Pinpoint the cell where the given text exists, returning its [X, Y] midpoint coordinate. 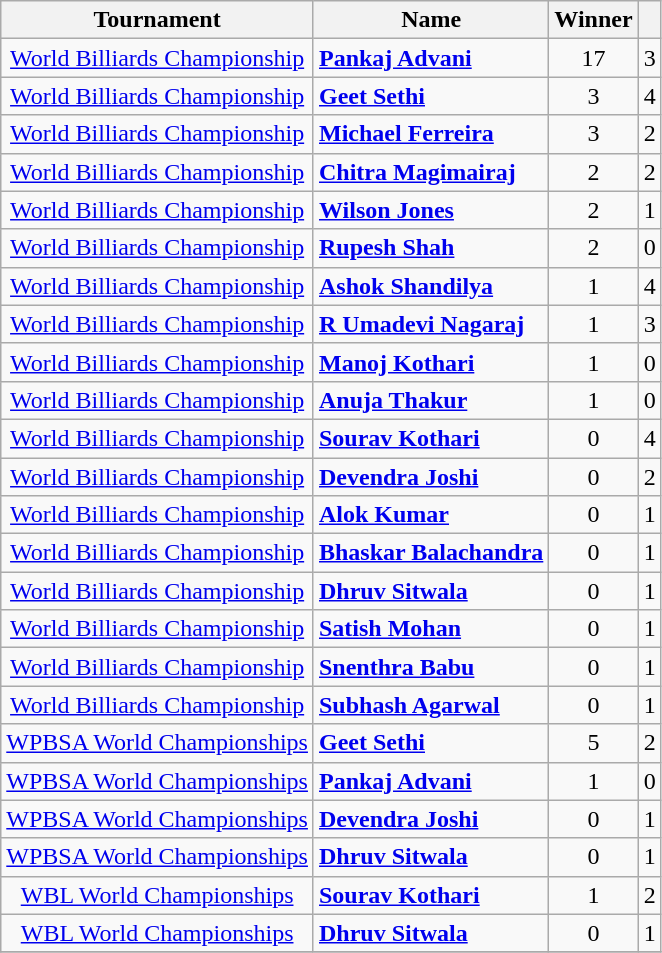
Subhash Agarwal [430, 705]
Winner [594, 20]
Michael Ferreira [430, 134]
5 [594, 743]
R Umadevi Nagaraj [430, 324]
Rupesh Shah [430, 248]
Tournament [158, 20]
Anuja Thakur [430, 400]
Name [430, 20]
Manoj Kothari [430, 362]
Chitra Magimairaj [430, 172]
Snenthra Babu [430, 667]
Bhaskar Balachandra [430, 553]
Satish Mohan [430, 629]
Alok Kumar [430, 515]
Wilson Jones [430, 210]
17 [594, 58]
Ashok Shandilya [430, 286]
